Detect which cell encompasses the target text, then output its [X, Y] center coordinate. 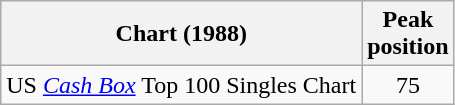
Peakposition [408, 34]
US Cash Box Top 100 Singles Chart [182, 85]
Chart (1988) [182, 34]
75 [408, 85]
